Return (x, y) of the center of cell containing provided text 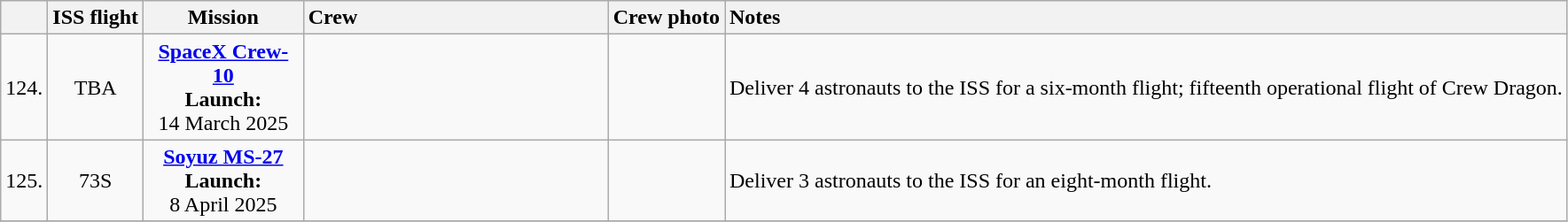
Deliver 3 astronauts to the ISS for an eight-month flight. (1147, 180)
Soyuz MS-27 Launch: 8 April 2025 (223, 180)
Deliver 4 astronauts to the ISS for a six-month flight; fifteenth operational flight of Crew Dragon. (1147, 87)
124. (25, 87)
TBA (96, 87)
Crew photo (667, 18)
Crew (456, 18)
125. (25, 180)
Notes (1147, 18)
Mission (223, 18)
SpaceX Crew-10 Launch: 14 March 2025 (223, 87)
73S (96, 180)
ISS flight (96, 18)
